Output the [X, Y] coordinate of the center of the cell containing the given text.  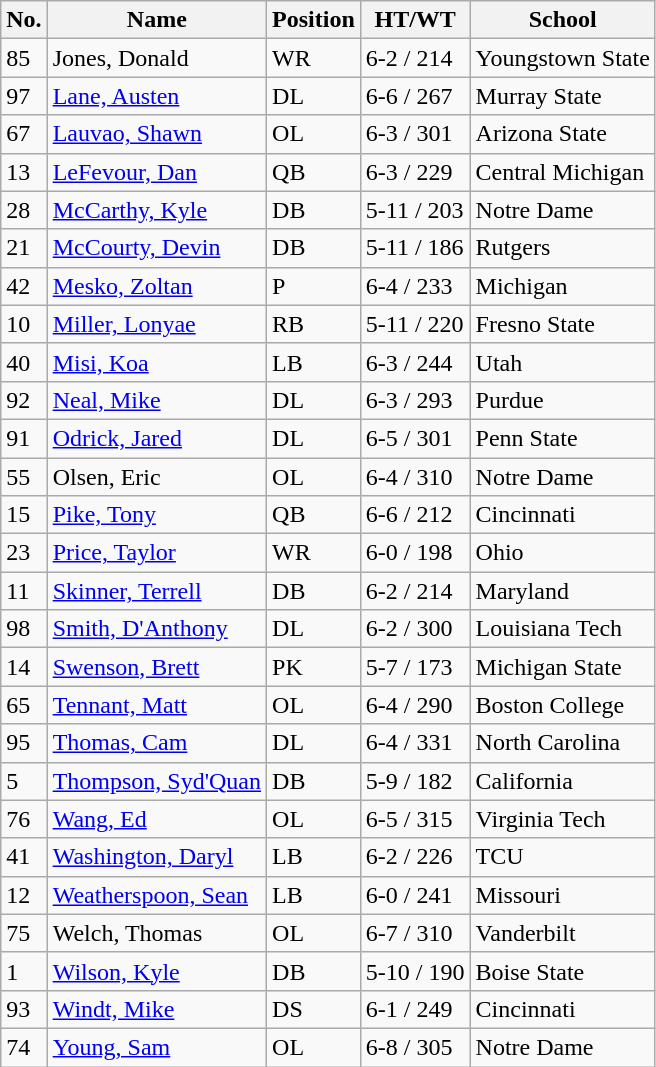
Swenson, Brett [156, 667]
DS [314, 1009]
Youngstown State [562, 58]
5-11 / 203 [415, 210]
67 [24, 134]
13 [24, 172]
11 [24, 591]
5-7 / 173 [415, 667]
6-5 / 315 [415, 819]
28 [24, 210]
75 [24, 933]
Washington, Daryl [156, 857]
Young, Sam [156, 1047]
74 [24, 1047]
85 [24, 58]
6-4 / 290 [415, 705]
Penn State [562, 438]
93 [24, 1009]
55 [24, 477]
Neal, Mike [156, 400]
Murray State [562, 96]
North Carolina [562, 743]
65 [24, 705]
6-4 / 310 [415, 477]
14 [24, 667]
Jones, Donald [156, 58]
Arizona State [562, 134]
LeFevour, Dan [156, 172]
Ohio [562, 553]
91 [24, 438]
Missouri [562, 895]
Skinner, Terrell [156, 591]
Michigan [562, 286]
Thompson, Syd'Quan [156, 781]
6-3 / 229 [415, 172]
Boise State [562, 971]
McCarthy, Kyle [156, 210]
23 [24, 553]
Thomas, Cam [156, 743]
6-1 / 249 [415, 1009]
6-4 / 233 [415, 286]
Olsen, Eric [156, 477]
5-11 / 220 [415, 324]
Price, Taylor [156, 553]
5 [24, 781]
10 [24, 324]
Tennant, Matt [156, 705]
School [562, 20]
Vanderbilt [562, 933]
76 [24, 819]
RB [314, 324]
6-5 / 301 [415, 438]
Louisiana Tech [562, 629]
Windt, Mike [156, 1009]
6-3 / 244 [415, 362]
Utah [562, 362]
Lauvao, Shawn [156, 134]
Central Michigan [562, 172]
98 [24, 629]
6-0 / 198 [415, 553]
Purdue [562, 400]
6-0 / 241 [415, 895]
6-2 / 226 [415, 857]
6-7 / 310 [415, 933]
6-6 / 212 [415, 515]
1 [24, 971]
6-2 / 300 [415, 629]
Mesko, Zoltan [156, 286]
5-10 / 190 [415, 971]
HT/WT [415, 20]
5-9 / 182 [415, 781]
6-3 / 301 [415, 134]
California [562, 781]
6-6 / 267 [415, 96]
Miller, Lonyae [156, 324]
6-3 / 293 [415, 400]
Wilson, Kyle [156, 971]
15 [24, 515]
21 [24, 248]
6-8 / 305 [415, 1047]
McCourty, Devin [156, 248]
PK [314, 667]
12 [24, 895]
Maryland [562, 591]
Wang, Ed [156, 819]
Rutgers [562, 248]
Virginia Tech [562, 819]
Misi, Koa [156, 362]
92 [24, 400]
Michigan State [562, 667]
6-4 / 331 [415, 743]
Pike, Tony [156, 515]
Name [156, 20]
Boston College [562, 705]
40 [24, 362]
Fresno State [562, 324]
42 [24, 286]
Smith, D'Anthony [156, 629]
95 [24, 743]
Welch, Thomas [156, 933]
Position [314, 20]
Lane, Austen [156, 96]
Weatherspoon, Sean [156, 895]
TCU [562, 857]
Odrick, Jared [156, 438]
41 [24, 857]
97 [24, 96]
5-11 / 186 [415, 248]
P [314, 286]
No. [24, 20]
